Determine the [X, Y] coordinate at the center of the cell enclosing the given text.  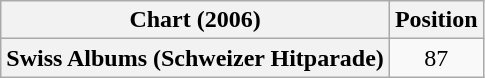
87 [436, 58]
Position [436, 20]
Chart (2006) [196, 20]
Swiss Albums (Schweizer Hitparade) [196, 58]
